Identify which cell holds the provided text, then report its (x, y) central coordinate. 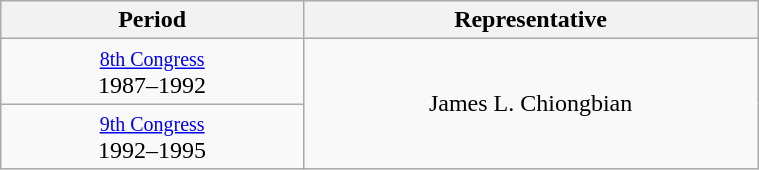
9th Congress1992–1995 (152, 136)
Period (152, 20)
Representative (530, 20)
8th Congress1987–1992 (152, 72)
James L. Chiongbian (530, 104)
